Pinpoint the cell where the given text exists, returning its [x, y] midpoint coordinate. 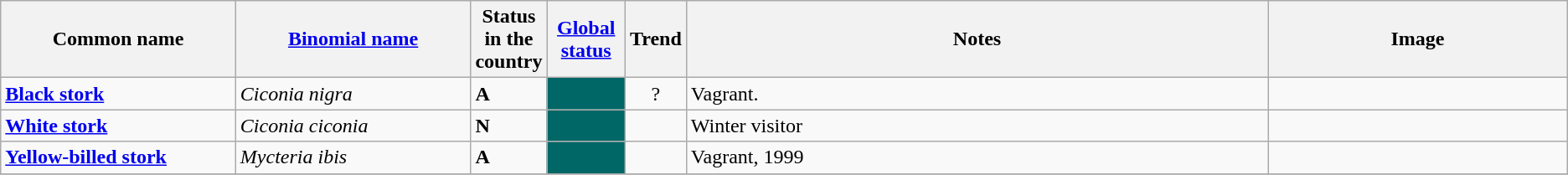
White stork [119, 126]
Trend [655, 39]
Ciconia ciconia [353, 126]
Common name [119, 39]
Binomial name [353, 39]
Black stork [119, 94]
Ciconia nigra [353, 94]
N [509, 126]
Yellow-billed stork [119, 157]
Vagrant. [977, 94]
Notes [977, 39]
Global status [586, 39]
? [655, 94]
Vagrant, 1999 [977, 157]
Mycteria ibis [353, 157]
Image [1418, 39]
Winter visitor [977, 126]
Status in the country [509, 39]
